From the cell containing the given text, extract its center point as (X, Y) coordinate. 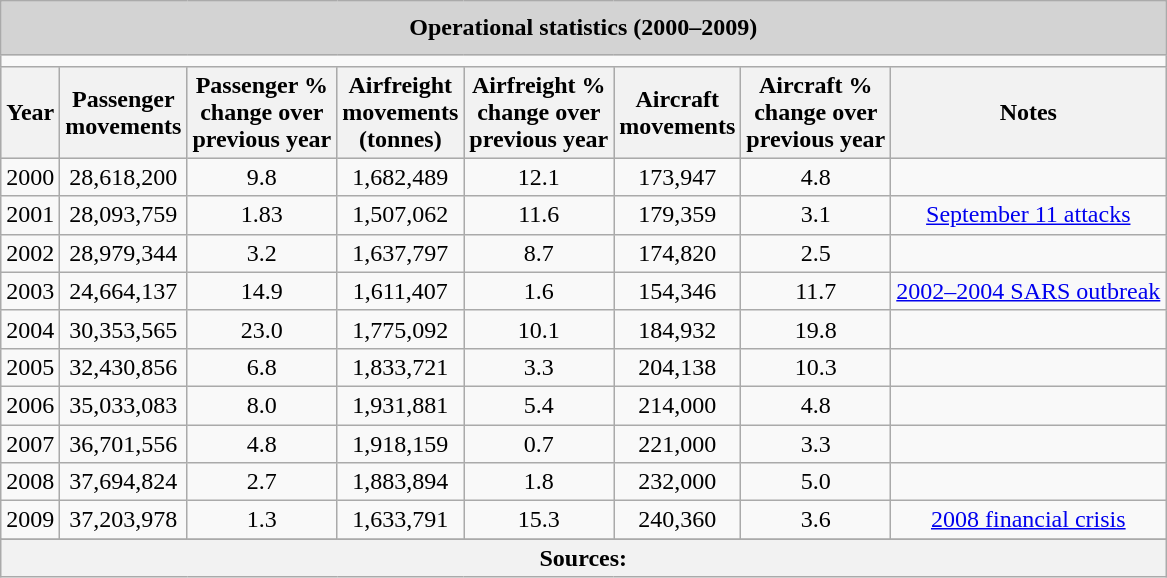
1,633,791 (400, 520)
2008 financial crisis (1028, 520)
Passengermovements (124, 112)
3.6 (816, 520)
2008 (30, 482)
37,694,824 (124, 482)
Aircraftmovements (678, 112)
173,947 (678, 177)
Airfreight %change overprevious year (539, 112)
28,979,344 (124, 253)
14.9 (262, 291)
Sources: (584, 558)
179,359 (678, 215)
2003 (30, 291)
2004 (30, 329)
0.7 (539, 444)
28,093,759 (124, 215)
35,033,083 (124, 406)
1,918,159 (400, 444)
3.2 (262, 253)
1,833,721 (400, 367)
2002 (30, 253)
1.83 (262, 215)
1.3 (262, 520)
37,203,978 (124, 520)
32,430,856 (124, 367)
2.5 (816, 253)
Notes (1028, 112)
11.6 (539, 215)
1,611,407 (400, 291)
232,000 (678, 482)
10.1 (539, 329)
1,775,092 (400, 329)
19.8 (816, 329)
240,360 (678, 520)
2001 (30, 215)
1,931,881 (400, 406)
2.7 (262, 482)
8.0 (262, 406)
2000 (30, 177)
1,883,894 (400, 482)
221,000 (678, 444)
30,353,565 (124, 329)
5.4 (539, 406)
Passenger %change overprevious year (262, 112)
September 11 attacks (1028, 215)
3.1 (816, 215)
Airfreightmovements(tonnes) (400, 112)
12.1 (539, 177)
2006 (30, 406)
23.0 (262, 329)
1,682,489 (400, 177)
24,664,137 (124, 291)
11.7 (816, 291)
Operational statistics (2000–2009) (584, 28)
204,138 (678, 367)
174,820 (678, 253)
5.0 (816, 482)
2009 (30, 520)
1.6 (539, 291)
8.7 (539, 253)
15.3 (539, 520)
6.8 (262, 367)
10.3 (816, 367)
154,346 (678, 291)
214,000 (678, 406)
1,637,797 (400, 253)
1,507,062 (400, 215)
Aircraft %change overprevious year (816, 112)
2007 (30, 444)
2002–2004 SARS outbreak (1028, 291)
28,618,200 (124, 177)
184,932 (678, 329)
36,701,556 (124, 444)
1.8 (539, 482)
2005 (30, 367)
Year (30, 112)
9.8 (262, 177)
